Provide the (x, y) coordinate of the cell's center where the given text is located.  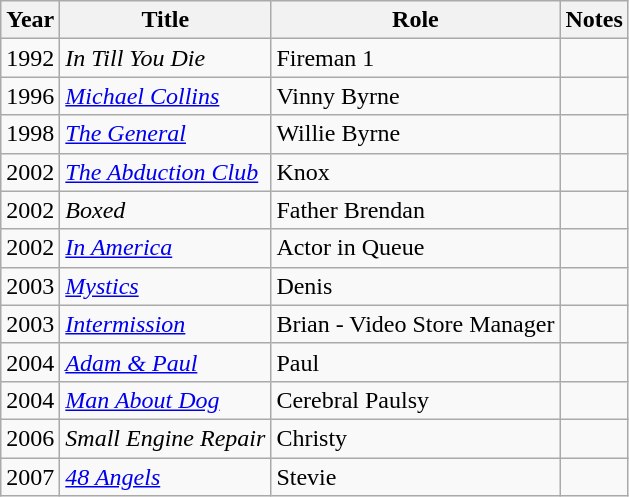
2006 (30, 438)
Year (30, 20)
Knox (416, 172)
Vinny Byrne (416, 96)
The Abduction Club (166, 172)
Cerebral Paulsy (416, 400)
Stevie (416, 477)
48 Angels (166, 477)
Mystics (166, 286)
Michael Collins (166, 96)
Adam & Paul (166, 362)
Small Engine Repair (166, 438)
Notes (594, 20)
1992 (30, 58)
1998 (30, 134)
Father Brendan (416, 210)
Willie Byrne (416, 134)
In Till You Die (166, 58)
Man About Dog (166, 400)
Brian - Video Store Manager (416, 324)
Role (416, 20)
Christy (416, 438)
1996 (30, 96)
In America (166, 248)
Intermission (166, 324)
The General (166, 134)
Fireman 1 (416, 58)
Actor in Queue (416, 248)
Boxed (166, 210)
Paul (416, 362)
Title (166, 20)
Denis (416, 286)
2007 (30, 477)
